Detect which cell encompasses the target text, then output its (X, Y) center coordinate. 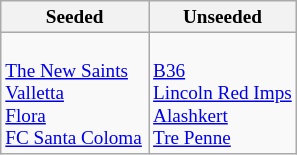
Seeded (75, 17)
Unseeded (223, 17)
The New Saints Valletta Flora FC Santa Coloma (75, 93)
B36 Lincoln Red Imps Alashkert Tre Penne (223, 93)
